Detect which cell encompasses the target text, then output its [X, Y] center coordinate. 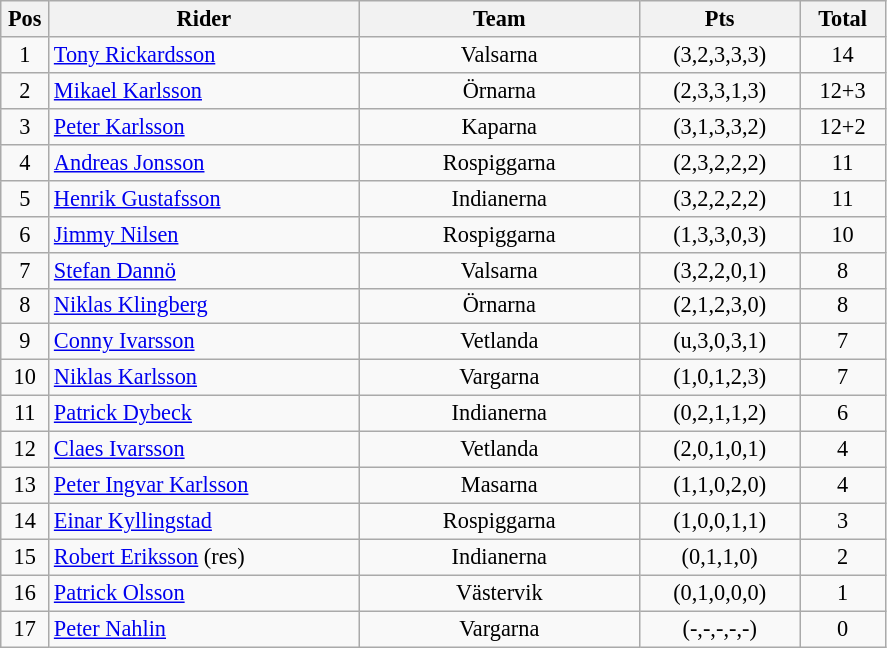
Andreas Jonsson [204, 162]
(3,2,2,2,2) [719, 198]
Tony Rickardsson [204, 55]
17 [25, 629]
(1,3,3,0,3) [719, 234]
Conny Ivarsson [204, 342]
(2,3,2,2,2) [719, 162]
12+3 [842, 90]
Peter Nahlin [204, 629]
Masarna [499, 485]
Pts [719, 19]
(2,0,1,0,1) [719, 450]
12+2 [842, 126]
(-,-,-,-,-) [719, 629]
Einar Kyllingstad [204, 521]
Patrick Olsson [204, 593]
Stefan Dannö [204, 270]
(1,0,0,1,1) [719, 521]
12 [25, 450]
(3,2,2,0,1) [719, 270]
(0,1,1,0) [719, 557]
Niklas Karlsson [204, 378]
Claes Ivarsson [204, 450]
Niklas Klingberg [204, 306]
Pos [25, 19]
5 [25, 198]
0 [842, 629]
(1,0,1,2,3) [719, 378]
(3,1,3,3,2) [719, 126]
13 [25, 485]
Peter Ingvar Karlsson [204, 485]
15 [25, 557]
Team [499, 19]
(2,3,3,1,3) [719, 90]
Robert Eriksson (res) [204, 557]
(1,1,0,2,0) [719, 485]
Patrick Dybeck [204, 414]
Jimmy Nilsen [204, 234]
(2,1,2,3,0) [719, 306]
Henrik Gustafsson [204, 198]
Västervik [499, 593]
16 [25, 593]
(0,1,0,0,0) [719, 593]
(0,2,1,1,2) [719, 414]
Rider [204, 19]
Peter Karlsson [204, 126]
Total [842, 19]
(u,3,0,3,1) [719, 342]
9 [25, 342]
Kaparna [499, 126]
Mikael Karlsson [204, 90]
(3,2,3,3,3) [719, 55]
